Provide the [X, Y] coordinate of the cell's center where the given text is located.  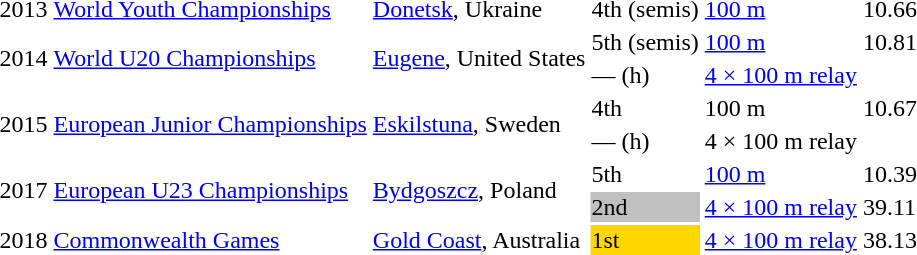
1st [645, 240]
4th [645, 108]
Eskilstuna, Sweden [479, 124]
Commonwealth Games [210, 240]
Eugene, United States [479, 58]
European Junior Championships [210, 124]
Gold Coast, Australia [479, 240]
Bydgoszcz, Poland [479, 190]
5th [645, 174]
5th (semis) [645, 42]
European U23 Championships [210, 190]
2nd [645, 207]
World U20 Championships [210, 58]
